Detect which cell encompasses the target text, then output its [x, y] center coordinate. 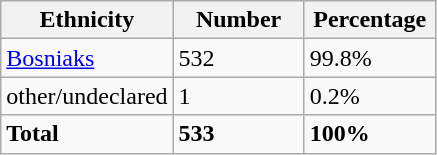
Ethnicity [87, 20]
532 [238, 58]
99.8% [370, 58]
Total [87, 134]
100% [370, 134]
Number [238, 20]
Percentage [370, 20]
0.2% [370, 96]
1 [238, 96]
Bosniaks [87, 58]
other/undeclared [87, 96]
533 [238, 134]
